Scan for the cell matching the given text and deliver its [X, Y] coordinate at center. 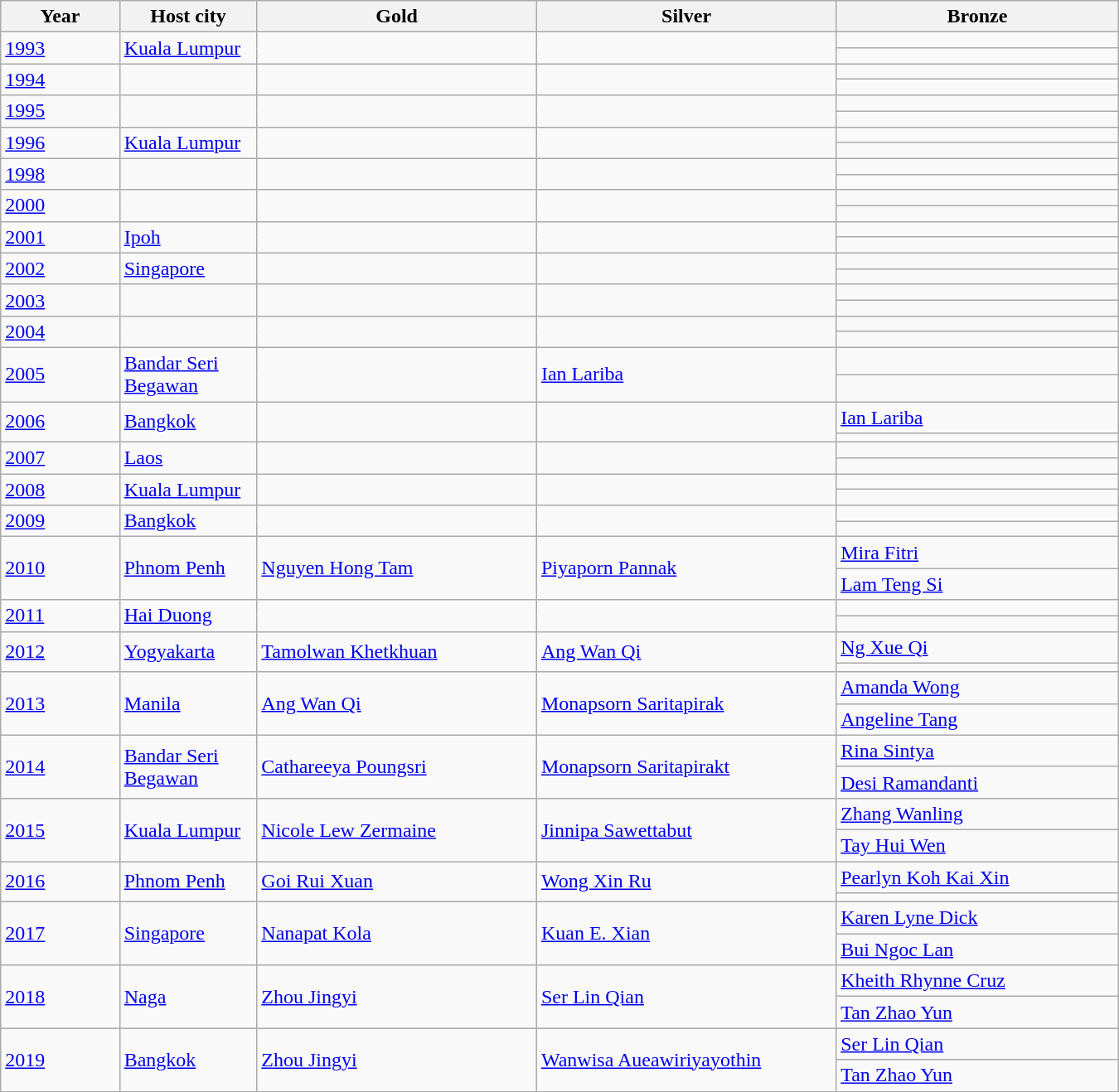
Manila [188, 703]
Pearlyn Koh Kai Xin [978, 877]
Amanda Wong [978, 688]
Tamolwan Khetkhuan [397, 651]
Yogyakarta [188, 651]
2018 [60, 997]
2019 [60, 1060]
Kheith Rhynne Cruz [978, 981]
Rina Sintya [978, 751]
2005 [60, 374]
2014 [60, 766]
2013 [60, 703]
2008 [60, 490]
Naga [188, 997]
Nanapat Kola [397, 934]
2001 [60, 237]
2007 [60, 458]
Desi Ramandanti [978, 782]
Kuan E. Xian [686, 934]
Ipoh [188, 237]
1993 [60, 48]
2017 [60, 934]
Bronze [978, 17]
Nguyen Hong Tam [397, 568]
2010 [60, 568]
Goi Rui Xuan [397, 882]
Year [60, 17]
2016 [60, 882]
2009 [60, 521]
1995 [60, 111]
Lam Teng Si [978, 584]
Jinnipa Sawettabut [686, 829]
2003 [60, 300]
Angeline Tang [978, 719]
2011 [60, 616]
Mira Fitri [978, 553]
Nicole Lew Zermaine [397, 829]
Bui Ngoc Lan [978, 949]
Tay Hui Wen [978, 845]
Monapsorn Saritapirakt [686, 766]
1996 [60, 143]
Wong Xin Ru [686, 882]
Gold [397, 17]
2015 [60, 829]
2002 [60, 268]
Zhang Wanling [978, 814]
Cathareeya Poungsri [397, 766]
Piyaporn Pannak [686, 568]
Ng Xue Qi [978, 647]
1998 [60, 174]
Host city [188, 17]
2000 [60, 205]
2006 [60, 421]
Silver [686, 17]
Wanwisa Aueawiriyayothin [686, 1060]
Laos [188, 458]
Monapsorn Saritapirak [686, 703]
1994 [60, 80]
2012 [60, 651]
2004 [60, 331]
Hai Duong [188, 616]
Karen Lyne Dick [978, 918]
